Scan for the cell matching the given text and deliver its (X, Y) coordinate at center. 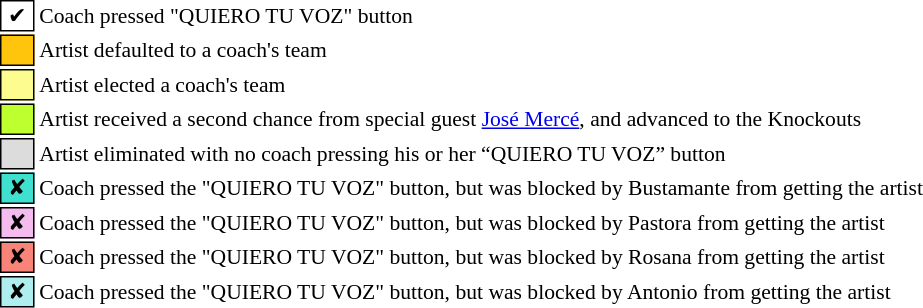
✔ (18, 16)
